Extract the [X, Y] coordinate from the center of the cell holding the provided text.  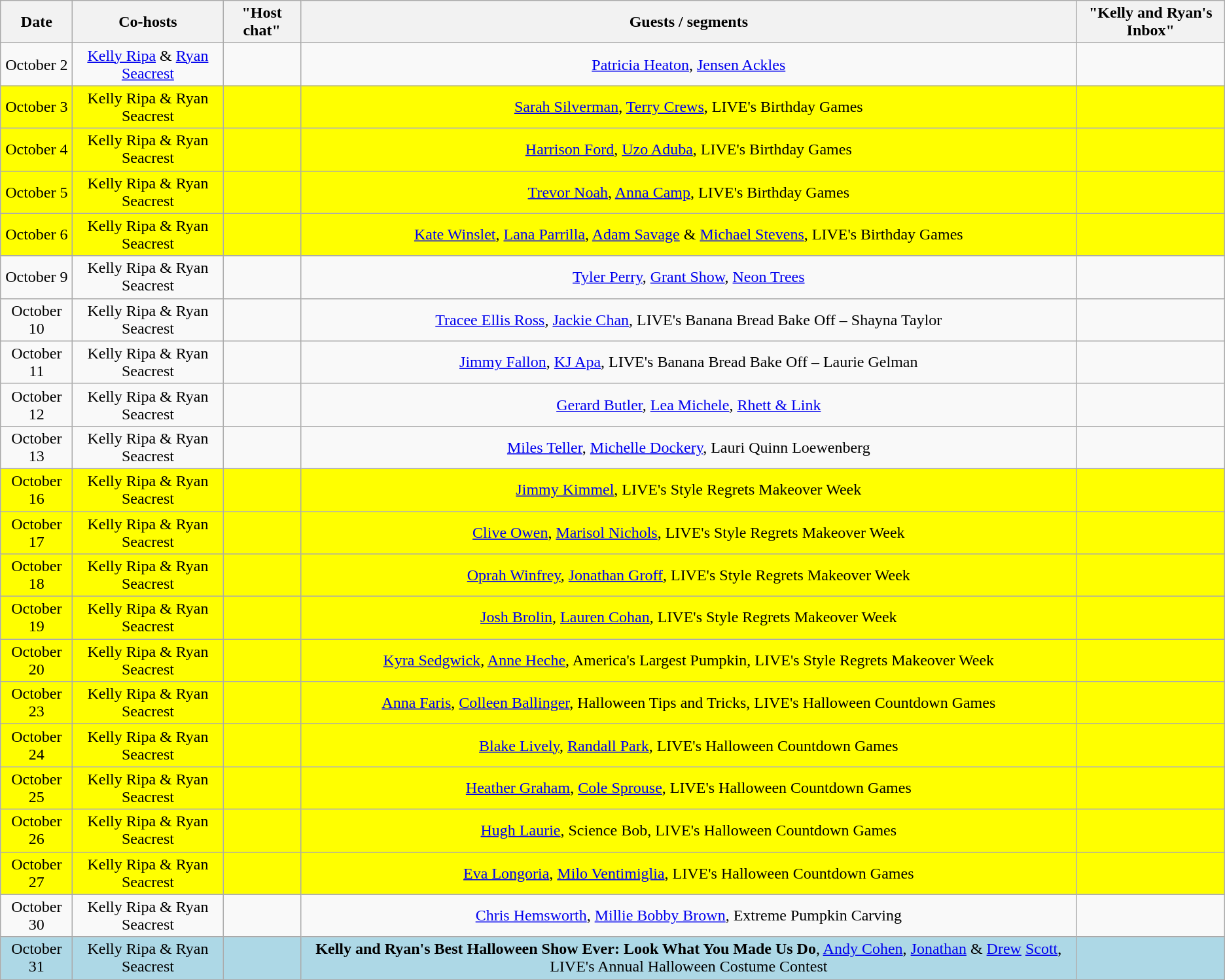
Hugh Laurie, Science Bob, LIVE's Halloween Countdown Games [688, 831]
Jimmy Kimmel, LIVE's Style Regrets Makeover Week [688, 489]
Anna Faris, Colleen Ballinger, Halloween Tips and Tricks, LIVE's Halloween Countdown Games [688, 703]
"Host chat" [262, 22]
Miles Teller, Michelle Dockery, Lauri Quinn Loewenberg [688, 447]
October 12 [37, 404]
Co-hosts [148, 22]
October 30 [37, 916]
Guests / segments [688, 22]
October 11 [37, 362]
Harrison Ford, Uzo Aduba, LIVE's Birthday Games [688, 149]
Sarah Silverman, Terry Crews, LIVE's Birthday Games [688, 107]
October 19 [37, 618]
October 6 [37, 234]
Clive Owen, Marisol Nichols, LIVE's Style Regrets Makeover Week [688, 533]
October 10 [37, 319]
Trevor Noah, Anna Camp, LIVE's Birthday Games [688, 192]
Patricia Heaton, Jensen Ackles [688, 64]
October 18 [37, 576]
Gerard Butler, Lea Michele, Rhett & Link [688, 404]
Heather Graham, Cole Sprouse, LIVE's Halloween Countdown Games [688, 788]
Kelly and Ryan's Best Halloween Show Ever: Look What You Made Us Do, Andy Cohen, Jonathan & Drew Scott, LIVE's Annual Halloween Costume Contest [688, 958]
Kyra Sedgwick, Anne Heche, America's Largest Pumpkin, LIVE's Style Regrets Makeover Week [688, 661]
October 2 [37, 64]
Eva Longoria, Milo Ventimiglia, LIVE's Halloween Countdown Games [688, 873]
October 17 [37, 533]
Chris Hemsworth, Millie Bobby Brown, Extreme Pumpkin Carving [688, 916]
Kate Winslet, Lana Parrilla, Adam Savage & Michael Stevens, LIVE's Birthday Games [688, 234]
October 24 [37, 746]
October 13 [37, 447]
Blake Lively, Randall Park, LIVE's Halloween Countdown Games [688, 746]
October 20 [37, 661]
"Kelly and Ryan's Inbox" [1150, 22]
October 25 [37, 788]
October 3 [37, 107]
October 27 [37, 873]
October 5 [37, 192]
Tracee Ellis Ross, Jackie Chan, LIVE's Banana Bread Bake Off – Shayna Taylor [688, 319]
Josh Brolin, Lauren Cohan, LIVE's Style Regrets Makeover Week [688, 618]
Jimmy Fallon, KJ Apa, LIVE's Banana Bread Bake Off – Laurie Gelman [688, 362]
Date [37, 22]
October 23 [37, 703]
Tyler Perry, Grant Show, Neon Trees [688, 277]
October 26 [37, 831]
October 16 [37, 489]
October 31 [37, 958]
October 4 [37, 149]
October 9 [37, 277]
Oprah Winfrey, Jonathan Groff, LIVE's Style Regrets Makeover Week [688, 576]
